Locate the cell with the specified text and output its [x, y] center coordinate. 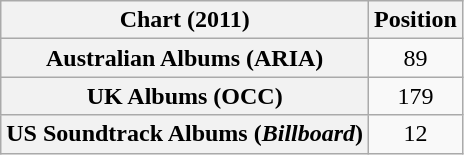
Position [416, 20]
179 [416, 96]
89 [416, 58]
12 [416, 134]
UK Albums (OCC) [185, 96]
US Soundtrack Albums (Billboard) [185, 134]
Chart (2011) [185, 20]
Australian Albums (ARIA) [185, 58]
